Detect which cell encompasses the target text, then output its [X, Y] center coordinate. 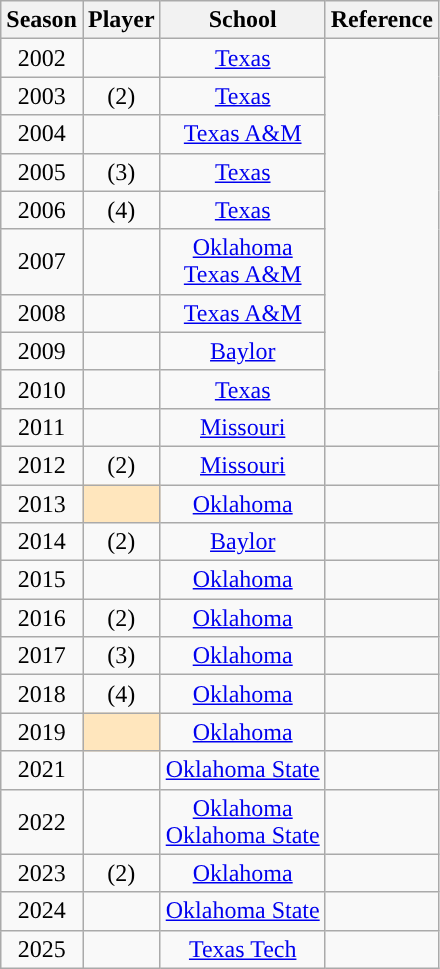
2018 [42, 694]
2024 [42, 911]
2006 [42, 210]
2007 [42, 262]
2021 [42, 770]
Reference [382, 20]
2016 [42, 618]
2008 [42, 313]
2012 [42, 465]
2022 [42, 822]
2017 [42, 656]
2010 [42, 389]
2005 [42, 172]
2003 [42, 96]
2015 [42, 580]
2013 [42, 503]
Oklahoma Texas A&M [242, 262]
2009 [42, 351]
2002 [42, 58]
Season [42, 20]
2011 [42, 427]
Oklahoma Oklahoma State [242, 822]
2025 [42, 949]
2004 [42, 134]
Player [121, 20]
School [242, 20]
2023 [42, 873]
2019 [42, 732]
2014 [42, 542]
Texas Tech [242, 949]
